From the cell containing the given text, extract its center point as [X, Y] coordinate. 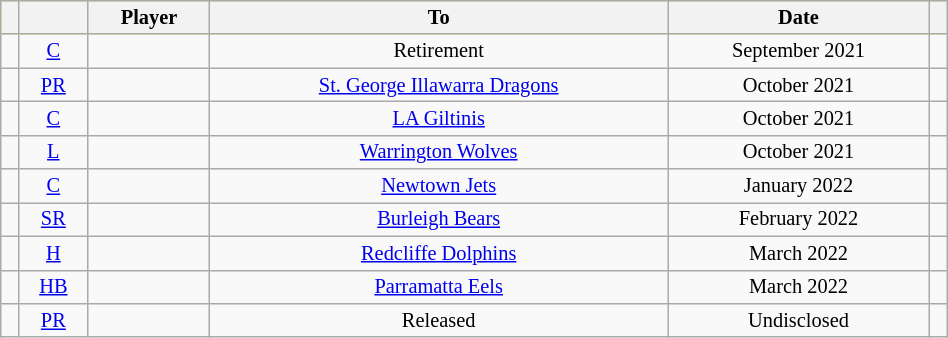
Burleigh Bears [439, 219]
January 2022 [799, 186]
Date [799, 17]
Retirement [439, 51]
Player [149, 17]
Undisclosed [799, 320]
Newtown Jets [439, 186]
SR [53, 219]
Parramatta Eels [439, 287]
H [53, 253]
LA Giltinis [439, 118]
St. George Illawarra Dragons [439, 85]
To [439, 17]
September 2021 [799, 51]
February 2022 [799, 219]
Redcliffe Dolphins [439, 253]
L [53, 152]
HB [53, 287]
Warrington Wolves [439, 152]
Released [439, 320]
